Detect which cell encompasses the target text, then output its [x, y] center coordinate. 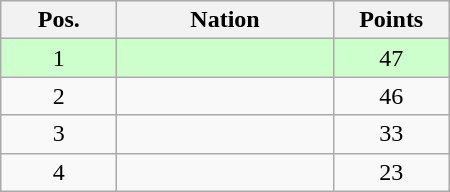
1 [59, 58]
4 [59, 172]
33 [391, 134]
2 [59, 96]
3 [59, 134]
Nation [225, 20]
47 [391, 58]
Points [391, 20]
Pos. [59, 20]
23 [391, 172]
46 [391, 96]
